For the text-containing cell, return its midpoint in [X, Y] coordinate format. 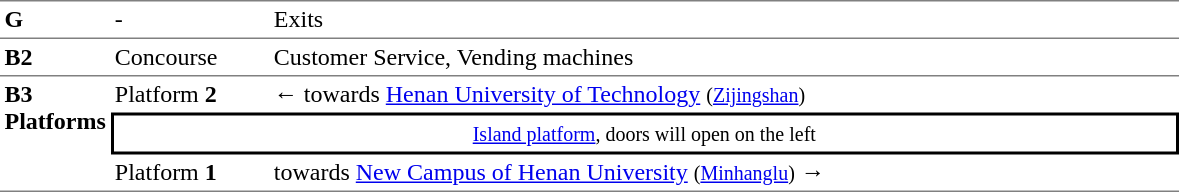
Customer Service, Vending machines [724, 58]
towards New Campus of Henan University (Minhanglu) → [724, 173]
- [190, 19]
Concourse [190, 58]
G [55, 19]
B3Platforms [55, 134]
Platform 2 [190, 94]
← towards Henan University of Technology (Zijingshan) [724, 94]
Island platform, doors will open on the left [644, 133]
B2 [55, 58]
Exits [724, 19]
Platform 1 [190, 173]
